Find where the given text appears and provide that cell's center as (x, y) coordinate. 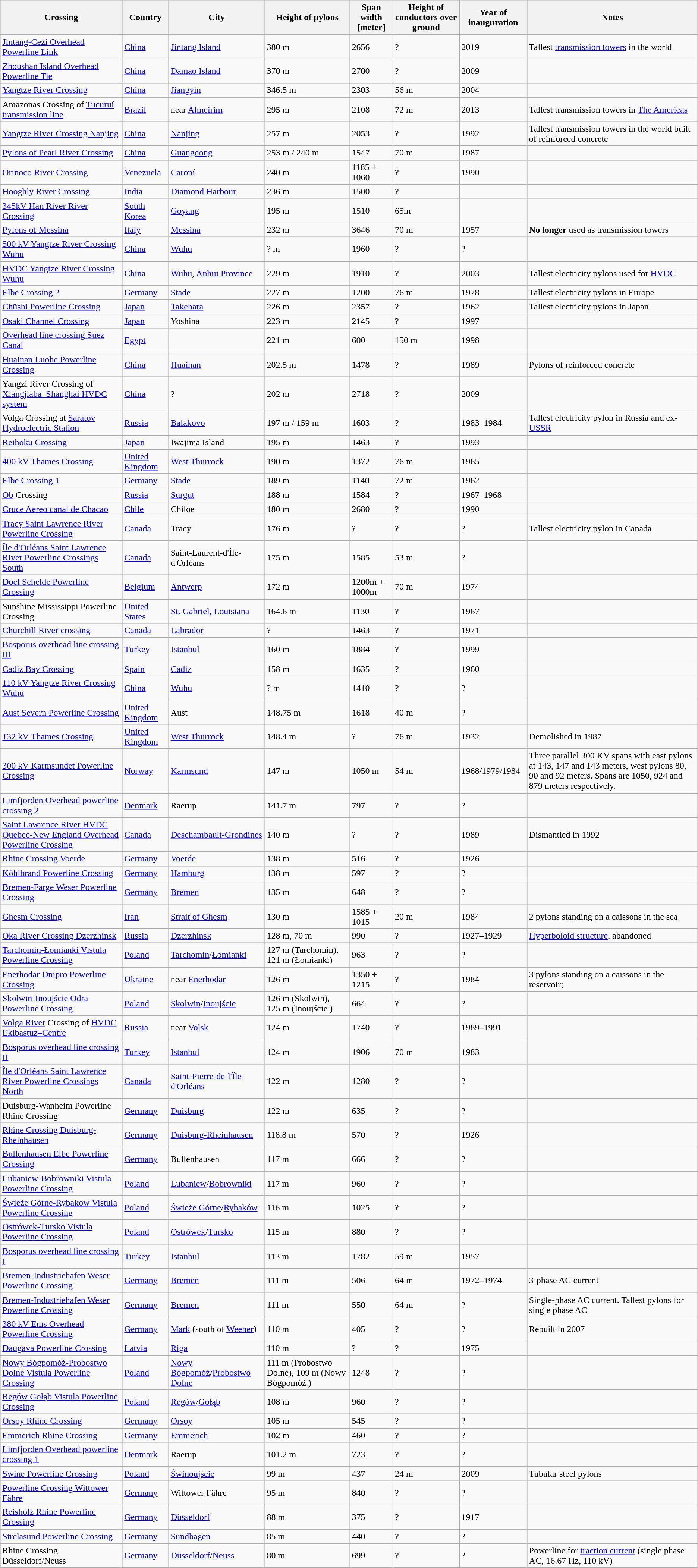
Świeże Górne/Rybaków (217, 1207)
1967–1968 (493, 495)
2303 (371, 90)
85 m (307, 1536)
197 m / 159 m (307, 423)
City (217, 18)
Latvia (145, 1348)
227 m (307, 293)
500 kV Yangtze River Crossing Wuhu (61, 249)
95 m (307, 1493)
1992 (493, 133)
Lubaniew-Bobrowniki Vistula Powerline Crossing (61, 1184)
Caroní (217, 172)
2357 (371, 307)
1906 (371, 1052)
Elbe Crossing 2 (61, 293)
United States (145, 611)
Dismantled in 1992 (612, 835)
1050 m (371, 771)
126 m (Skolwin), 125 m (Inoujście ) (307, 1004)
140 m (307, 835)
Voerde (217, 859)
2003 (493, 273)
Tallest transmission towers in The Americas (612, 110)
635 (371, 1110)
164.6 m (307, 611)
Yangtze River Crossing Nanjing (61, 133)
Rhine Crossing Düsseldorf/Neuss (61, 1556)
Tallest electricity pylon in Canada (612, 528)
St. Gabriel, Louisiana (217, 611)
516 (371, 859)
Tallest electricity pylons used for HVDC (612, 273)
1585 + 1015 (371, 917)
1968/1979/1984 (493, 771)
699 (371, 1556)
1999 (493, 650)
141.7 m (307, 805)
Demolished in 1987 (612, 737)
Spain (145, 669)
253 m / 240 m (307, 153)
2680 (371, 509)
1140 (371, 481)
3 pylons standing on a caissons in the reservoir; (612, 979)
102 m (307, 1435)
460 (371, 1435)
158 m (307, 669)
148.4 m (307, 737)
105 m (307, 1421)
108 m (307, 1402)
40 m (426, 712)
Bremen-Farge Weser Powerline Crossing (61, 892)
295 m (307, 110)
Tallest electricity pylons in Europe (612, 293)
597 (371, 873)
Świnoujście (217, 1474)
Limfjorden Overhead powerline crossing 1 (61, 1454)
Duisburg-Rheinhausen (217, 1135)
Orsoy (217, 1421)
116 m (307, 1207)
Saint Lawrence River HVDC Quebec-New England Overhead Powerline Crossing (61, 835)
1927–1929 (493, 936)
1998 (493, 340)
202.5 m (307, 365)
1200 (371, 293)
Height of conductors over ground (426, 18)
1910 (371, 273)
South Korea (145, 210)
Cadiz Bay Crossing (61, 669)
Aust Severn Powerline Crossing (61, 712)
Duisburg-Wanheim Powerline Rhine Crossing (61, 1110)
Span width [meter] (371, 18)
1782 (371, 1256)
53 m (426, 557)
Nanjing (217, 133)
Diamond Harbour (217, 191)
Tracy (217, 528)
223 m (307, 321)
Bullenhausen Elbe Powerline Crossing (61, 1159)
1130 (371, 611)
240 m (307, 172)
2718 (371, 394)
Height of pylons (307, 18)
Orsoy Rhine Crossing (61, 1421)
1248 (371, 1372)
2013 (493, 110)
Reihoku Crossing (61, 442)
Emmerich (217, 1435)
Düsseldorf (217, 1517)
570 (371, 1135)
Tallest transmission towers in the world built of reinforced concrete (612, 133)
1971 (493, 631)
Italy (145, 230)
345kV Han River River Crossing (61, 210)
1983 (493, 1052)
130 m (307, 917)
1618 (371, 712)
Takehara (217, 307)
Saint-Laurent-d'Île-d'Orléans (217, 557)
Dzerzhinsk (217, 936)
132 kV Thames Crossing (61, 737)
Île d'Orléans Saint Lawrence River Powerline Crossings North (61, 1081)
226 m (307, 307)
Enerhodar Dnipro Powerline Crossing (61, 979)
188 m (307, 495)
Zhoushan Island Overhead Powerline Tie (61, 71)
Guangdong (217, 153)
440 (371, 1536)
1972–1974 (493, 1281)
Lubaniew/Bobrowniki (217, 1184)
150 m (426, 340)
Cadiz (217, 669)
99 m (307, 1474)
Ob Crossing (61, 495)
Country (145, 18)
Jintang-Cezi Overhead Powerline Link (61, 47)
1478 (371, 365)
Amazonas Crossing of Tucuruí transmission line (61, 110)
Sunshine Mississippi Powerline Crossing (61, 611)
Emmerich Rhine Crossing (61, 1435)
Karmsund (217, 771)
Świeże Górne-Rybakow Vistula Powerline Crossing (61, 1207)
Huainan (217, 365)
Strait of Ghesm (217, 917)
Ostrówek/Tursko (217, 1232)
Single-phase AC current. Tallest pylons for single phase AC (612, 1304)
Hooghly River Crossing (61, 191)
Rebuilt in 2007 (612, 1329)
Mark (south of Weener) (217, 1329)
506 (371, 1281)
Deschambault-Grondines (217, 835)
Churchill River crossing (61, 631)
No longer used as transmission towers (612, 230)
Regów Gołąb Vistula Powerline Crossing (61, 1402)
Tubular steel pylons (612, 1474)
1500 (371, 191)
54 m (426, 771)
near Volsk (217, 1028)
1932 (493, 737)
Surgut (217, 495)
1510 (371, 210)
202 m (307, 394)
Limfjorden Overhead powerline crossing 2 (61, 805)
1410 (371, 688)
Daugava Powerline Crossing (61, 1348)
664 (371, 1004)
147 m (307, 771)
175 m (307, 557)
65m (426, 210)
Düsseldorf/Neuss (217, 1556)
1989–1991 (493, 1028)
Ghesm Crossing (61, 917)
Egypt (145, 340)
Nowy Bógpomóż-Probostwo Dolne Vistula Powerline Crossing (61, 1372)
405 (371, 1329)
176 m (307, 528)
near Almeirim (217, 110)
Damao Island (217, 71)
56 m (426, 90)
2053 (371, 133)
128 m, 70 m (307, 936)
Volga Crossing at Saratov Hydroelectric Station (61, 423)
Oka River Crossing Dzerzhinsk (61, 936)
1025 (371, 1207)
Norway (145, 771)
Wittower Fähre (217, 1493)
370 m (307, 71)
Balakovo (217, 423)
550 (371, 1304)
375 (371, 1517)
221 m (307, 340)
2108 (371, 110)
88 m (307, 1517)
Osaki Channel Crossing (61, 321)
148.75 m (307, 712)
Köhlbrand Powerline Crossing (61, 873)
Strelasund Powerline Crossing (61, 1536)
1740 (371, 1028)
797 (371, 805)
236 m (307, 191)
990 (371, 936)
1983–1984 (493, 423)
Notes (612, 18)
135 m (307, 892)
Duisburg (217, 1110)
2 pylons standing on a caissons in the sea (612, 917)
Nowy Bógpomóż/Probostwo Dolne (217, 1372)
346.5 m (307, 90)
1884 (371, 650)
Labrador (217, 631)
Tallest electricity pylons in Japan (612, 307)
2004 (493, 90)
1584 (371, 495)
Bosporus overhead line crossing III (61, 650)
80 m (307, 1556)
Brazil (145, 110)
Pylons of Messina (61, 230)
257 m (307, 133)
118.8 m (307, 1135)
Rhine Crossing Duisburg-Rheinhausen (61, 1135)
Orinoco River Crossing (61, 172)
Riga (217, 1348)
Goyang (217, 210)
113 m (307, 1256)
Yangtze River Crossing (61, 90)
840 (371, 1493)
1350 + 1215 (371, 979)
Ukraine (145, 979)
Chiloe (217, 509)
232 m (307, 230)
HVDC Yangtze River Crossing Wuhu (61, 273)
Tallest transmission towers in the world (612, 47)
Messina (217, 230)
Yangzi River Crossing of Xiangjiaba–Shanghai HVDC system (61, 394)
127 m (Tarchomin), 121 m (Łomianki) (307, 955)
400 kV Thames Crossing (61, 462)
Powerline for traction current (single phase AC, 16.67 Hz, 110 kV) (612, 1556)
180 m (307, 509)
Tarchomin-Łomianki Vistula Powerline Crossing (61, 955)
Overhead line crossing Suez Canal (61, 340)
Sundhagen (217, 1536)
Year of inauguration (493, 18)
Powerline Crossing Wittower Fähre (61, 1493)
24 m (426, 1474)
160 m (307, 650)
Hamburg (217, 873)
59 m (426, 1256)
Belgium (145, 587)
437 (371, 1474)
110 kV Yangtze River Crossing Wuhu (61, 688)
Crossing (61, 18)
880 (371, 1232)
2656 (371, 47)
Saint-Pierre-de-l'Île-d'Orléans (217, 1081)
723 (371, 1454)
1372 (371, 462)
380 m (307, 47)
Doel Schelde Powerline Crossing (61, 587)
126 m (307, 979)
Elbe Crossing 1 (61, 481)
101.2 m (307, 1454)
Aust (217, 712)
Tracy Saint Lawrence River Powerline Crossing (61, 528)
2019 (493, 47)
Cruce Aereo canal de Chacao (61, 509)
Wuhu, Anhui Province (217, 273)
near Enerhodar (217, 979)
Île d'Orléans Saint Lawrence River Powerline Crossings South (61, 557)
Rhine Crossing Voerde (61, 859)
Bosporus overhead line crossing I (61, 1256)
Iran (145, 917)
1635 (371, 669)
Iwajima Island (217, 442)
Jiangyin (217, 90)
Skolwin/Inoujście (217, 1004)
600 (371, 340)
Pylons of Pearl River Crossing (61, 153)
1917 (493, 1517)
229 m (307, 273)
Skolwin-Inoujście Odra Powerline Crossing (61, 1004)
190 m (307, 462)
Hyperboloid structure, abandoned (612, 936)
20 m (426, 917)
1547 (371, 153)
1965 (493, 462)
2700 (371, 71)
115 m (307, 1232)
189 m (307, 481)
1978 (493, 293)
1993 (493, 442)
Chūshi Powerline Crossing (61, 307)
1185 + 1060 (371, 172)
1603 (371, 423)
1585 (371, 557)
Tarchomin/Łomianki (217, 955)
172 m (307, 587)
Volga River Crossing of HVDC Ekibastuz–Centre (61, 1028)
1997 (493, 321)
Reisholz Rhine Powerline Crossing (61, 1517)
3646 (371, 230)
Jintang Island (217, 47)
Bullenhausen (217, 1159)
648 (371, 892)
3-phase AC current (612, 1281)
Venezuela (145, 172)
963 (371, 955)
Swine Powerline Crossing (61, 1474)
1280 (371, 1081)
Tallest electricity pylon in Russia and ex-USSR (612, 423)
1975 (493, 1348)
300 kV Karmsundet Powerline Crossing (61, 771)
1200m + 1000m (371, 587)
1974 (493, 587)
Pylons of reinforced concrete (612, 365)
Chile (145, 509)
Regów/Gołąb (217, 1402)
Bosporus overhead line crossing II (61, 1052)
Yoshina (217, 321)
545 (371, 1421)
Antwerp (217, 587)
111 m (Probostwo Dolne), 109 m (Nowy Bógpomóż ) (307, 1372)
380 kV Ems Overhead Powerline Crossing (61, 1329)
Huainan Luohe Powerline Crossing (61, 365)
1987 (493, 153)
Ostrówek-Tursko Vistula Powerline Crossing (61, 1232)
1967 (493, 611)
666 (371, 1159)
2145 (371, 321)
India (145, 191)
